Capture the cell that displays the provided text and extract its [X, Y] central coordinate. 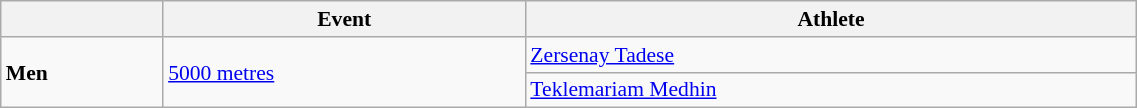
5000 metres [344, 72]
Teklemariam Medhin [831, 90]
Zersenay Tadese [831, 55]
Event [344, 19]
Men [82, 72]
Athlete [831, 19]
